Provide the (X, Y) coordinate of the cell's center where the given text is located.  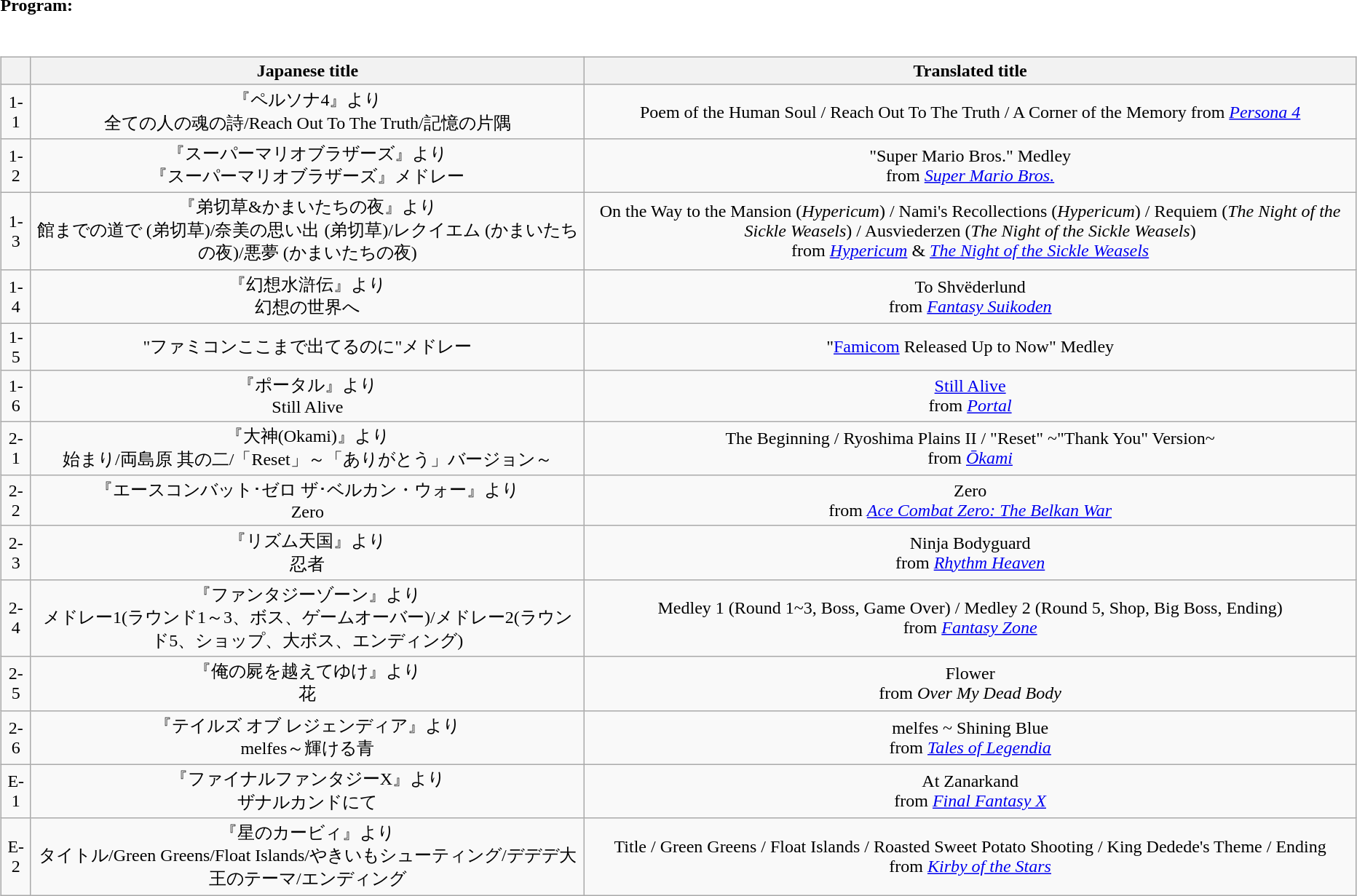
『ファイナルファンタジーX』よりザナルカンドにて (307, 791)
『ファンタジーゾーン』よりメドレー1(ラウンド1～3、ボス、ゲームオーバー)/メドレー2(ラウンド5、ショップ、大ボス、エンディング) (307, 618)
Still Alivefrom Portal (970, 396)
2-6 (16, 737)
2-1 (16, 448)
melfes ~ Shining Bluefrom Tales of Legendia (970, 737)
Japanese title (307, 71)
At Zanarkandfrom Final Fantasy X (970, 791)
『俺の屍を越えてゆけ』より花 (307, 683)
『ポータル』よりStill Alive (307, 396)
1-1 (16, 111)
1-3 (16, 231)
Ninja Bodyguardfrom Rhythm Heaven (970, 552)
『テイルズ オブ レジェンディア』よりmelfes～輝ける青 (307, 737)
1-5 (16, 346)
E-1 (16, 791)
"Famicom Released Up to Now" Medley (970, 346)
1-4 (16, 296)
2-3 (16, 552)
Zerofrom Ace Combat Zero: The Belkan War (970, 501)
『スーパーマリオブラザーズ』より『スーパーマリオブラザーズ』メドレー (307, 165)
Medley 1 (Round 1~3, Boss, Game Over) / Medley 2 (Round 5, Shop, Big Boss, Ending)from Fantasy Zone (970, 618)
『幻想水滸伝』より幻想の世界へ (307, 296)
"Super Mario Bros." Medleyfrom Super Mario Bros. (970, 165)
『弟切草&かまいたちの夜』より館までの道で (弟切草)/奈美の思い出 (弟切草)/レクイエム (かまいたちの夜)/悪夢 (かまいたちの夜) (307, 231)
Poem of the Human Soul / Reach Out To The Truth / A Corner of the Memory from Persona 4 (970, 111)
"ファミコンここまで出てるのに"メドレー (307, 346)
『ペルソナ4』より全ての人の魂の詩/Reach Out To The Truth/記憶の片隅 (307, 111)
1-6 (16, 396)
2-5 (16, 683)
2-2 (16, 501)
『大神(Okami)』より始まり/両島原 其の二/「Reset」～「ありがとう」バージョン～ (307, 448)
『エースコンバット･ゼロ ザ･ベルカン・ウォー』よりZero (307, 501)
『星のカービィ』よりタイトル/Green Greens/Float Islands/やきいもシューティング/デデデ大王のテーマ/エンディング (307, 857)
1-2 (16, 165)
The Beginning / Ryoshima Plains II / "Reset" ~"Thank You" Version~from Ōkami (970, 448)
To Shvëderlundfrom Fantasy Suikoden (970, 296)
Title / Green Greens / Float Islands / Roasted Sweet Potato Shooting / King Dedede's Theme / Endingfrom Kirby of the Stars (970, 857)
Flowerfrom Over My Dead Body (970, 683)
『リズム天国』より忍者 (307, 552)
E-2 (16, 857)
Translated title (970, 71)
2-4 (16, 618)
